Provide the [X, Y] coordinate of the cell's center where the given text is located.  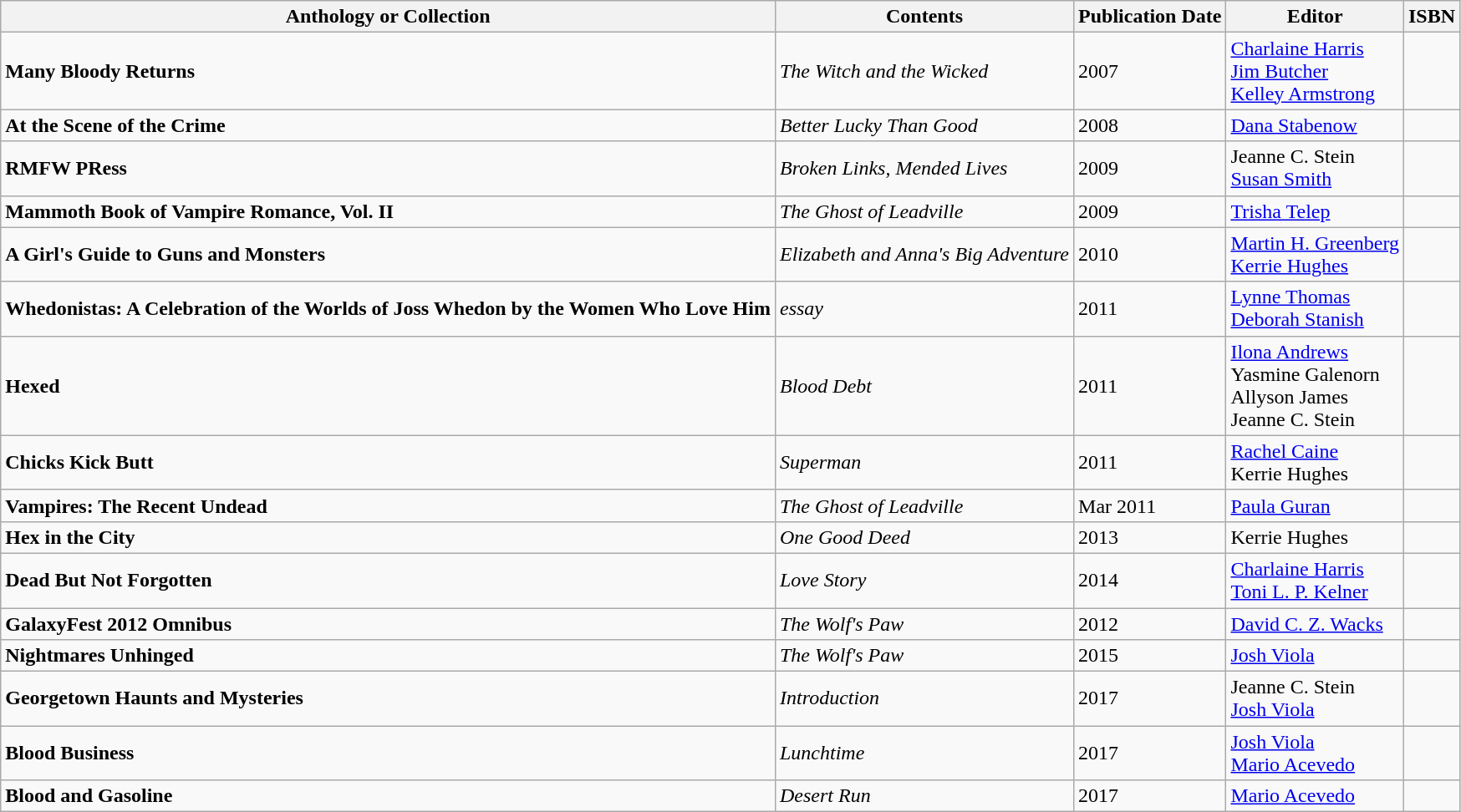
Love Story [924, 580]
ISBN [1431, 17]
Rachel CaineKerrie Hughes [1316, 463]
Publication Date [1150, 17]
Hexed [388, 386]
Paula Guran [1316, 505]
Superman [924, 463]
Dana Stabenow [1316, 125]
Desert Run [924, 796]
Vampires: The Recent Undead [388, 505]
A Girl's Guide to Guns and Monsters [388, 254]
Anthology or Collection [388, 17]
Dead But Not Forgotten [388, 580]
Introduction [924, 698]
Josh Viola [1316, 656]
Mammoth Book of Vampire Romance, Vol. II [388, 211]
Lynne ThomasDeborah Stanish [1316, 309]
Whedonistas: A Celebration of the Worlds of Joss Whedon by the Women Who Love Him [388, 309]
Mario Acevedo [1316, 796]
Elizabeth and Anna's Big Adventure [924, 254]
Contents [924, 17]
Trisha Telep [1316, 211]
Georgetown Haunts and Mysteries [388, 698]
2014 [1150, 580]
2012 [1150, 624]
David C. Z. Wacks [1316, 624]
Blood Debt [924, 386]
At the Scene of the Crime [388, 125]
RMFW PRess [388, 169]
2007 [1150, 71]
Nightmares Unhinged [388, 656]
Ilona AndrewsYasmine GalenornAllyson JamesJeanne C. Stein [1316, 386]
Kerrie Hughes [1316, 537]
Josh ViolaMario Acevedo [1316, 754]
GalaxyFest 2012 Omnibus [388, 624]
Lunchtime [924, 754]
Blood Business [388, 754]
The Witch and the Wicked [924, 71]
Blood and Gasoline [388, 796]
Editor [1316, 17]
Jeanne C. SteinSusan Smith [1316, 169]
2015 [1150, 656]
Many Bloody Returns [388, 71]
Charlaine HarrisToni L. P. Kelner [1316, 580]
Charlaine HarrisJim ButcherKelley Armstrong [1316, 71]
2010 [1150, 254]
Martin H. GreenbergKerrie Hughes [1316, 254]
Jeanne C. SteinJosh Viola [1316, 698]
2008 [1150, 125]
One Good Deed [924, 537]
Better Lucky Than Good [924, 125]
Hex in the City [388, 537]
essay [924, 309]
Mar 2011 [1150, 505]
2013 [1150, 537]
Chicks Kick Butt [388, 463]
Broken Links, Mended Lives [924, 169]
